Detect which cell encompasses the target text, then output its (x, y) center coordinate. 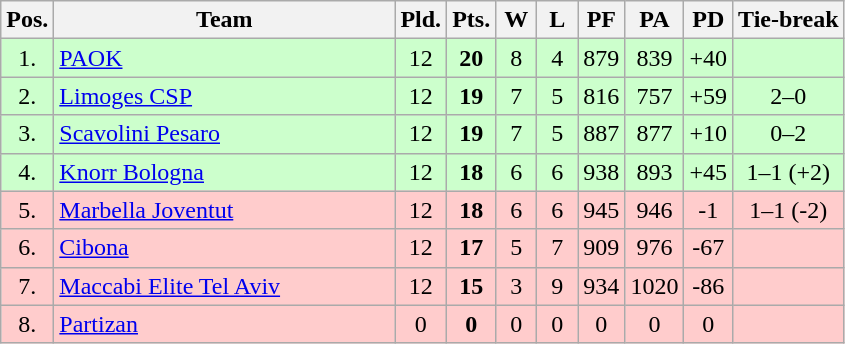
1–1 (+2) (789, 172)
+45 (708, 172)
PAOK (224, 58)
8. (28, 324)
945 (602, 210)
938 (602, 172)
Cibona (224, 248)
20 (472, 58)
909 (602, 248)
Tie-break (789, 20)
Partizan (224, 324)
4 (558, 58)
-86 (708, 286)
8 (516, 58)
Maccabi Elite Tel Aviv (224, 286)
17 (472, 248)
976 (654, 248)
+40 (708, 58)
2. (28, 96)
PF (602, 20)
893 (654, 172)
Team (224, 20)
4. (28, 172)
0–2 (789, 134)
2–0 (789, 96)
1. (28, 58)
839 (654, 58)
-67 (708, 248)
7. (28, 286)
PA (654, 20)
816 (602, 96)
3 (516, 286)
+59 (708, 96)
1020 (654, 286)
Limoges CSP (224, 96)
877 (654, 134)
-1 (708, 210)
Pos. (28, 20)
+10 (708, 134)
5. (28, 210)
W (516, 20)
9 (558, 286)
879 (602, 58)
3. (28, 134)
757 (654, 96)
Pts. (472, 20)
L (558, 20)
Marbella Joventut (224, 210)
934 (602, 286)
Scavolini Pesaro (224, 134)
887 (602, 134)
Knorr Bologna (224, 172)
15 (472, 286)
946 (654, 210)
6. (28, 248)
PD (708, 20)
Pld. (421, 20)
1–1 (-2) (789, 210)
